Pinpoint the cell where the given text exists, returning its (x, y) midpoint coordinate. 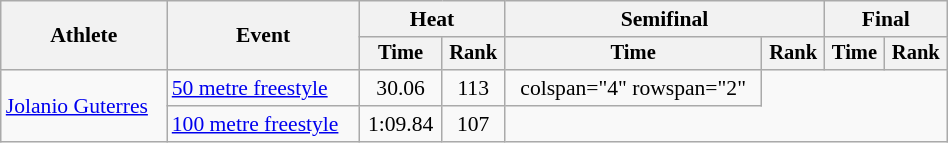
Final (886, 19)
Athlete (84, 36)
Heat (432, 19)
colspan="4" rowspan="2" (634, 88)
107 (474, 124)
Semifinal (665, 19)
50 metre freestyle (264, 88)
Event (264, 36)
1:09.84 (400, 124)
100 metre freestyle (264, 124)
Jolanio Guterres (84, 106)
113 (474, 88)
30.06 (400, 88)
